Search for the cell housing the specified text and yield its (X, Y) center coordinate. 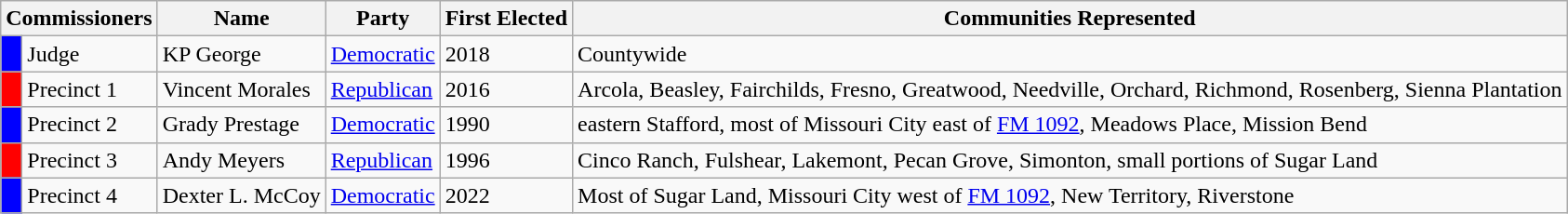
Commissioners (79, 19)
1996 (506, 160)
Countywide (1070, 54)
Vincent Morales (242, 89)
Arcola, Beasley, Fairchilds, Fresno, Greatwood, Needville, Orchard, Richmond, Rosenberg, Sienna Plantation (1070, 89)
Dexter L. McCoy (242, 195)
Precinct 2 (89, 125)
Cinco Ranch, Fulshear, Lakemont, Pecan Grove, Simonton, small portions of Sugar Land (1070, 160)
eastern Stafford, most of Missouri City east of FM 1092, Meadows Place, Mission Bend (1070, 125)
1990 (506, 125)
Most of Sugar Land, Missouri City west of FM 1092, New Territory, Riverstone (1070, 195)
Andy Meyers (242, 160)
Communities Represented (1070, 19)
2016 (506, 89)
First Elected (506, 19)
2018 (506, 54)
Name (242, 19)
Precinct 4 (89, 195)
Precinct 1 (89, 89)
Grady Prestage (242, 125)
Precinct 3 (89, 160)
Party (383, 19)
KP George (242, 54)
2022 (506, 195)
Judge (89, 54)
